Return (X, Y) of the center of cell containing provided text 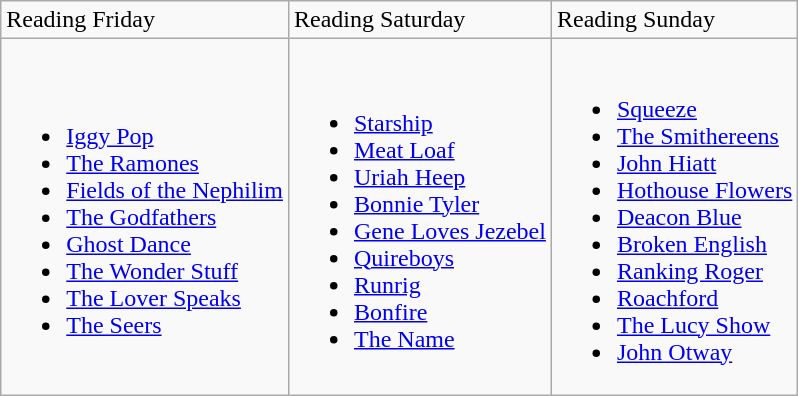
Reading Saturday (420, 20)
StarshipMeat LoafUriah HeepBonnie TylerGene Loves JezebelQuireboysRunrigBonfireThe Name (420, 217)
Iggy PopThe RamonesFields of the NephilimThe GodfathersGhost DanceThe Wonder StuffThe Lover SpeaksThe Seers (145, 217)
Reading Sunday (674, 20)
Reading Friday (145, 20)
SqueezeThe SmithereensJohn HiattHothouse FlowersDeacon BlueBroken EnglishRanking RogerRoachfordThe Lucy ShowJohn Otway (674, 217)
